Search for the cell housing the specified text and yield its [x, y] center coordinate. 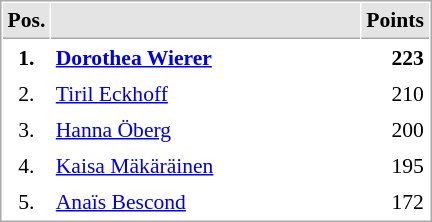
Kaisa Mäkäräinen [206, 165]
2. [26, 93]
Hanna Öberg [206, 129]
Pos. [26, 21]
210 [396, 93]
Dorothea Wierer [206, 57]
223 [396, 57]
195 [396, 165]
Points [396, 21]
200 [396, 129]
4. [26, 165]
Anaïs Bescond [206, 201]
1. [26, 57]
5. [26, 201]
Tiril Eckhoff [206, 93]
3. [26, 129]
172 [396, 201]
